For the text-containing cell, return its midpoint in (X, Y) coordinate format. 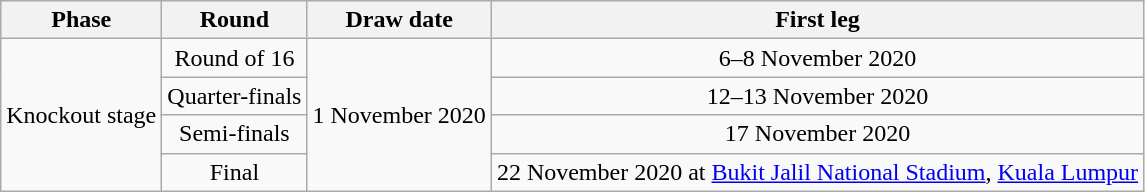
Draw date (399, 20)
12–13 November 2020 (817, 96)
Knockout stage (82, 115)
Quarter-finals (234, 96)
22 November 2020 at Bukit Jalil National Stadium, Kuala Lumpur (817, 172)
Round of 16 (234, 58)
Final (234, 172)
6–8 November 2020 (817, 58)
17 November 2020 (817, 134)
First leg (817, 20)
1 November 2020 (399, 115)
Phase (82, 20)
Round (234, 20)
Semi-finals (234, 134)
